Identify which cell holds the provided text, then report its [X, Y] central coordinate. 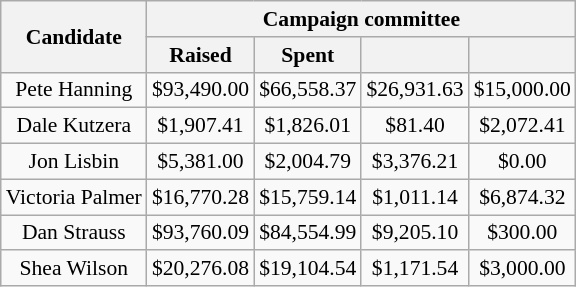
$6,874.32 [522, 197]
Candidate [74, 36]
Victoria Palmer [74, 197]
$84,554.99 [308, 233]
$93,490.00 [200, 90]
Pete Hanning [74, 90]
Shea Wilson [74, 269]
$300.00 [522, 233]
$26,931.63 [414, 90]
$19,104.54 [308, 269]
$15,000.00 [522, 90]
$3,376.21 [414, 162]
$0.00 [522, 162]
$16,770.28 [200, 197]
Spent [308, 55]
$66,558.37 [308, 90]
$1,907.41 [200, 126]
$2,004.79 [308, 162]
$3,000.00 [522, 269]
$1,011.14 [414, 197]
$5,381.00 [200, 162]
Dan Strauss [74, 233]
$1,171.54 [414, 269]
$15,759.14 [308, 197]
$1,826.01 [308, 126]
Campaign committee [362, 19]
$93,760.09 [200, 233]
$2,072.41 [522, 126]
$81.40 [414, 126]
$9,205.10 [414, 233]
Raised [200, 55]
Dale Kutzera [74, 126]
$20,276.08 [200, 269]
Jon Lisbin [74, 162]
